From the cell containing the given text, extract its center point as (x, y) coordinate. 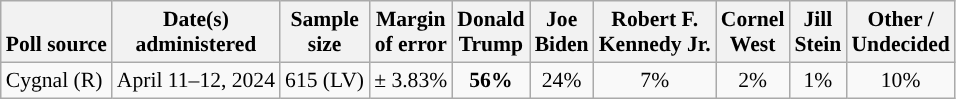
± 3.83% (410, 80)
CornelWest (753, 32)
7% (655, 80)
Cygnal (R) (56, 80)
April 11–12, 2024 (196, 80)
2% (753, 80)
Samplesize (324, 32)
24% (562, 80)
10% (900, 80)
Marginof error (410, 32)
Date(s)administered (196, 32)
Other /Undecided (900, 32)
Robert F.Kennedy Jr. (655, 32)
56% (490, 80)
JillStein (818, 32)
JoeBiden (562, 32)
Poll source (56, 32)
1% (818, 80)
DonaldTrump (490, 32)
615 (LV) (324, 80)
